Identify which cell holds the provided text, then report its (x, y) central coordinate. 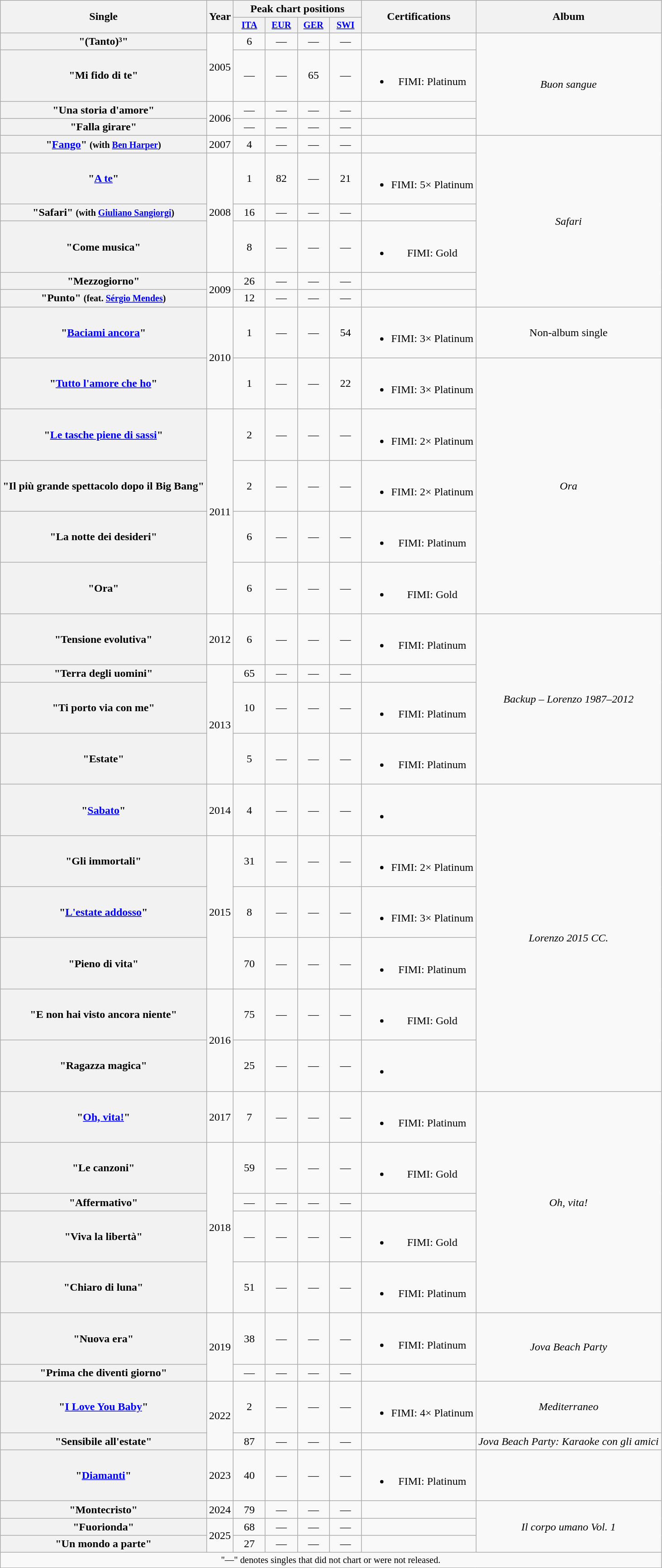
"I Love You Baby" (104, 1407)
"Prima che diventi giorno" (104, 1373)
"Montecristo" (104, 1510)
"Baciami ancora" (104, 332)
Safari (569, 221)
"Tutto l'amore che ho" (104, 384)
2025 (220, 1535)
7 (250, 1117)
2013 (220, 725)
"Fango" (with Ben Harper) (104, 144)
2014 (220, 810)
"Ragazza magica" (104, 1066)
SWI (346, 25)
FIMI: 5× Platinum (419, 178)
"Diamanti" (104, 1476)
GER (313, 25)
59 (250, 1168)
"Le canzoni" (104, 1168)
"Tensione evolutiva" (104, 639)
"Mi fido di te" (104, 76)
"Il più grande spettacolo dopo il Big Bang" (104, 486)
21 (346, 178)
70 (250, 964)
"Falla girare" (104, 127)
FIMI: 4× Platinum (419, 1407)
2010 (220, 358)
"Sensibile all'estate" (104, 1441)
Certifications (419, 17)
22 (346, 384)
Ora (569, 486)
ITA (250, 25)
"Fuorionda" (104, 1527)
Il corpo umano Vol. 1 (569, 1527)
79 (250, 1510)
"Nuova era" (104, 1338)
2015 (220, 912)
Jova Beach Party (569, 1347)
Buon sangue (569, 84)
"Ora" (104, 588)
75 (250, 1014)
"Oh, vita!" (104, 1117)
"Sabato" (104, 810)
"Chiaro di luna" (104, 1288)
"Un mondo a parte" (104, 1544)
"E non hai visto ancora niente" (104, 1014)
"Gli immortali" (104, 861)
"Come musica" (104, 247)
"Safari" (with Giuliano Sangiorgi) (104, 213)
"A te" (104, 178)
"—" denotes singles that did not chart or were not released. (331, 1560)
2012 (220, 639)
2009 (220, 290)
Jova Beach Party: Karaoke con gli amici (569, 1441)
2017 (220, 1117)
2008 (220, 213)
"Estate" (104, 759)
5 (250, 759)
27 (250, 1544)
"L'estate addosso" (104, 912)
"Mezzogiorno" (104, 281)
40 (250, 1476)
38 (250, 1338)
"Ti porto via con me" (104, 708)
Lorenzo 2015 CC. (569, 938)
"Affermativo" (104, 1202)
2022 (220, 1416)
Single (104, 17)
12 (250, 298)
Year (220, 17)
"Pieno di vita" (104, 964)
2011 (220, 511)
2007 (220, 144)
"La notte dei desideri" (104, 537)
2006 (220, 119)
2018 (220, 1228)
68 (250, 1527)
31 (250, 861)
Album (569, 17)
2024 (220, 1510)
87 (250, 1441)
EUR (281, 25)
"Una storia d'amore" (104, 110)
Mediterraneo (569, 1407)
"Terra degli uomini" (104, 674)
51 (250, 1288)
"Punto" (feat. Sérgio Mendes) (104, 298)
2019 (220, 1347)
Backup – Lorenzo 1987–2012 (569, 698)
2005 (220, 67)
"(Tanto)³" (104, 41)
"Le tasche piene di sassi" (104, 434)
25 (250, 1066)
Peak chart positions (298, 9)
26 (250, 281)
2023 (220, 1476)
"Viva la libertà" (104, 1236)
Non-album single (569, 332)
54 (346, 332)
2016 (220, 1040)
10 (250, 708)
82 (281, 178)
Oh, vita! (569, 1202)
16 (250, 213)
